Capture the cell that displays the provided text and extract its [X, Y] central coordinate. 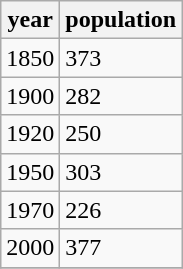
1900 [30, 96]
2000 [30, 248]
282 [121, 96]
377 [121, 248]
1920 [30, 134]
373 [121, 58]
226 [121, 210]
year [30, 20]
1850 [30, 58]
250 [121, 134]
1950 [30, 172]
population [121, 20]
1970 [30, 210]
303 [121, 172]
